Search for the cell housing the specified text and yield its [X, Y] center coordinate. 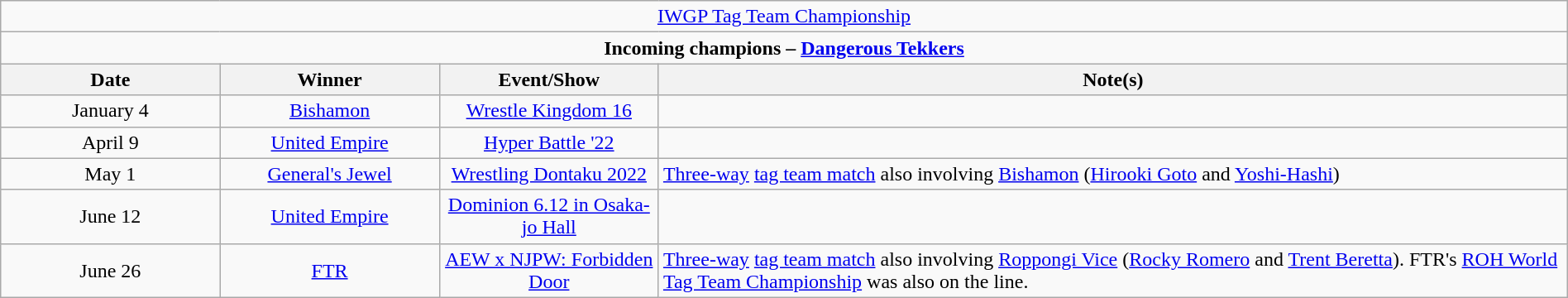
IWGP Tag Team Championship [784, 17]
Date [111, 79]
Three-way tag team match also involving Bishamon (Hirooki Goto and Yoshi-Hashi) [1113, 174]
April 9 [111, 142]
AEW x NJPW: Forbidden Door [549, 270]
June 26 [111, 270]
Event/Show [549, 79]
Bishamon [329, 111]
General's Jewel [329, 174]
Note(s) [1113, 79]
May 1 [111, 174]
Wrestling Dontaku 2022 [549, 174]
January 4 [111, 111]
Wrestle Kingdom 16 [549, 111]
FTR [329, 270]
Dominion 6.12 in Osaka-jo Hall [549, 217]
Three-way tag team match also involving Roppongi Vice (Rocky Romero and Trent Beretta). FTR's ROH World Tag Team Championship was also on the line. [1113, 270]
Incoming champions – Dangerous Tekkers [784, 48]
Hyper Battle '22 [549, 142]
June 12 [111, 217]
Winner [329, 79]
